Return the (x, y) coordinate for the center point of the cell that contains the specified text.  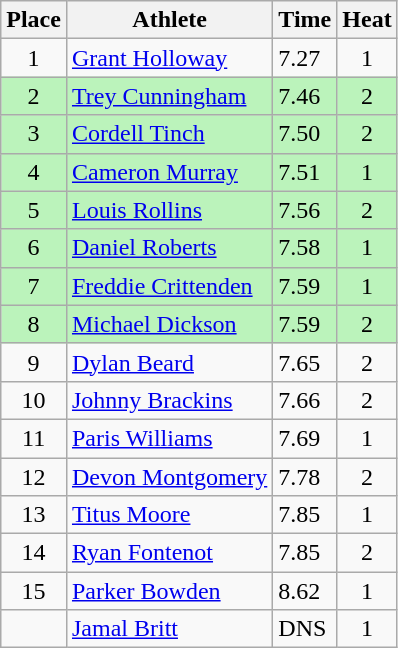
Daniel Roberts (169, 248)
14 (34, 553)
Paris Williams (169, 438)
Devon Montgomery (169, 477)
8.62 (305, 591)
Cordell Tinch (169, 134)
Jamal Britt (169, 629)
Heat (367, 20)
7.78 (305, 477)
Titus Moore (169, 515)
7 (34, 286)
11 (34, 438)
7.56 (305, 210)
7.50 (305, 134)
Michael Dickson (169, 324)
12 (34, 477)
Freddie Crittenden (169, 286)
Parker Bowden (169, 591)
Athlete (169, 20)
Louis Rollins (169, 210)
Dylan Beard (169, 362)
Place (34, 20)
15 (34, 591)
5 (34, 210)
6 (34, 248)
4 (34, 172)
7.46 (305, 96)
Time (305, 20)
7.51 (305, 172)
7.69 (305, 438)
7.27 (305, 58)
3 (34, 134)
Trey Cunningham (169, 96)
7.58 (305, 248)
Grant Holloway (169, 58)
Johnny Brackins (169, 400)
Cameron Murray (169, 172)
7.65 (305, 362)
Ryan Fontenot (169, 553)
10 (34, 400)
8 (34, 324)
13 (34, 515)
DNS (305, 629)
9 (34, 362)
7.66 (305, 400)
